Locate the cell with the specified text and output its (x, y) center coordinate. 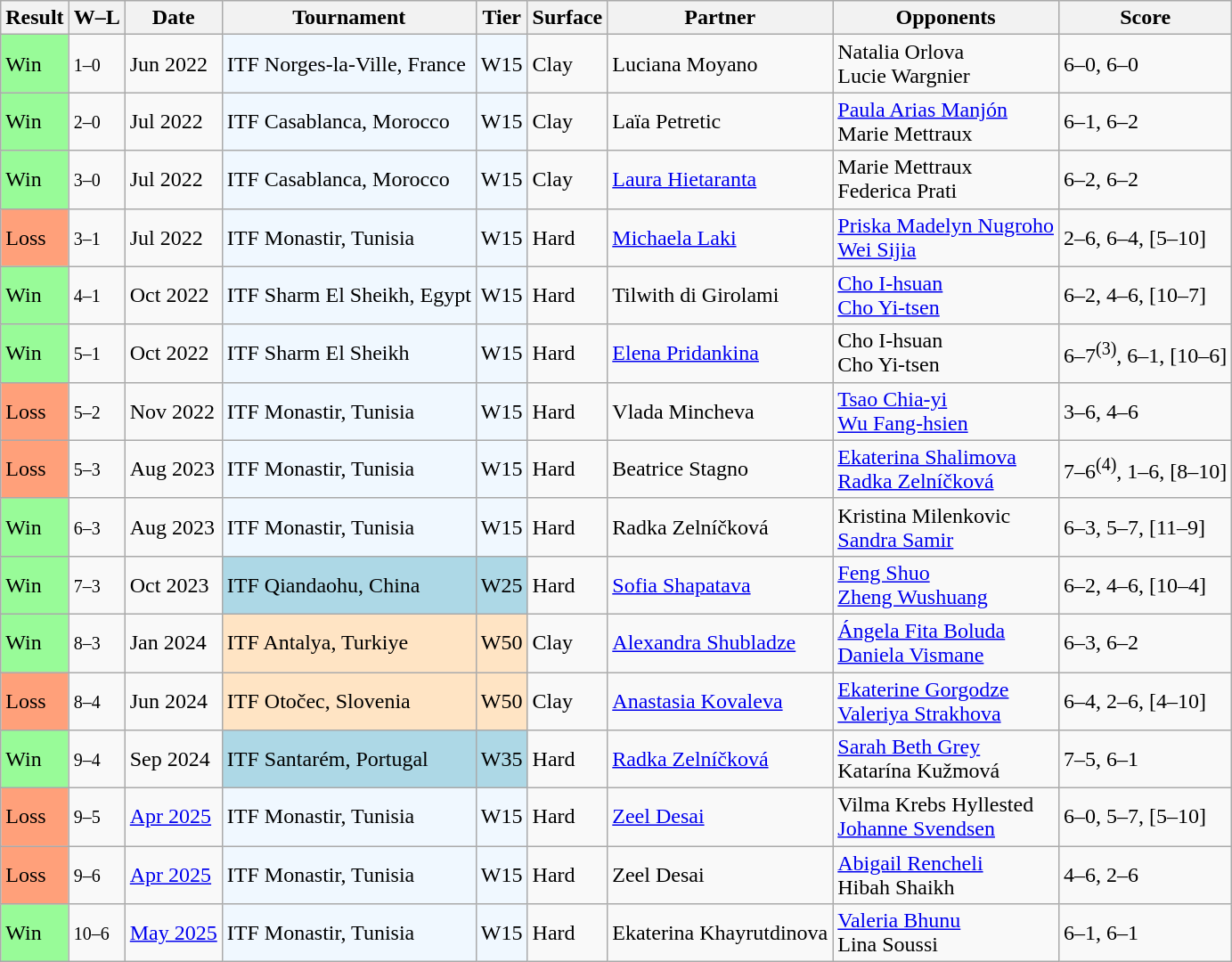
Score (1145, 18)
Anastasia Kovaleva (720, 700)
Valeria Bhunu Lina Soussi (946, 933)
Opponents (946, 18)
Ekaterine Gorgodze Valeriya Strakhova (946, 700)
W–L (96, 18)
Oct 2023 (173, 584)
W25 (502, 584)
ITF Santarém, Portugal (349, 759)
6–2, 4–6, [10–7] (1145, 296)
Jun 2022 (173, 64)
May 2025 (173, 933)
Natalia Orlova Lucie Wargnier (946, 64)
Result (35, 18)
Sarah Beth Grey Katarína Kužmová (946, 759)
Michaela Laki (720, 237)
Surface (567, 18)
Elena Pridankina (720, 353)
ITF Sharm El Sheikh, Egypt (349, 296)
6–1, 6–2 (1145, 121)
7–3 (96, 584)
6–1, 6–1 (1145, 933)
Partner (720, 18)
1–0 (96, 64)
6–0, 5–7, [5–10] (1145, 818)
Ekaterina Shalimova Radka Zelníčková (946, 469)
6–3, 6–2 (1145, 643)
9–6 (96, 875)
Alexandra Shubladze (720, 643)
Tilwith di Girolami (720, 296)
Vilma Krebs Hyllested Johanne Svendsen (946, 818)
Kristina Milenkovic Sandra Samir (946, 527)
W35 (502, 759)
6–3 (96, 527)
6–0, 6–0 (1145, 64)
6–4, 2–6, [4–10] (1145, 700)
ITF Otočec, Slovenia (349, 700)
9–5 (96, 818)
ITF Norges-la-Ville, France (349, 64)
Paula Arias Manjón Marie Mettraux (946, 121)
Tier (502, 18)
Laura Hietaranta (720, 180)
7–5, 6–1 (1145, 759)
8–4 (96, 700)
4–1 (96, 296)
4–6, 2–6 (1145, 875)
ITF Sharm El Sheikh (349, 353)
Nov 2022 (173, 412)
Feng Shuo Zheng Wushuang (946, 584)
Ekaterina Khayrutdinova (720, 933)
ITF Antalya, Turkiye (349, 643)
Sofia Shapatava (720, 584)
Beatrice Stagno (720, 469)
9–4 (96, 759)
6–7(3), 6–1, [10–6] (1145, 353)
Luciana Moyano (720, 64)
2–0 (96, 121)
5–2 (96, 412)
ITF Qiandaohu, China (349, 584)
10–6 (96, 933)
5–1 (96, 353)
Vlada Mincheva (720, 412)
Ángela Fita Boluda Daniela Vismane (946, 643)
6–2, 6–2 (1145, 180)
3–0 (96, 180)
5–3 (96, 469)
Date (173, 18)
6–2, 4–6, [10–4] (1145, 584)
Sep 2024 (173, 759)
6–3, 5–7, [11–9] (1145, 527)
8–3 (96, 643)
2–6, 6–4, [5–10] (1145, 237)
Marie Mettraux Federica Prati (946, 180)
Priska Madelyn Nugroho Wei Sijia (946, 237)
7–6(4), 1–6, [8–10] (1145, 469)
Laïa Petretic (720, 121)
Jun 2024 (173, 700)
3–6, 4–6 (1145, 412)
Jan 2024 (173, 643)
Tournament (349, 18)
3–1 (96, 237)
Tsao Chia-yi Wu Fang-hsien (946, 412)
Abigail Rencheli Hibah Shaikh (946, 875)
